Identify which cell holds the provided text, then report its [X, Y] central coordinate. 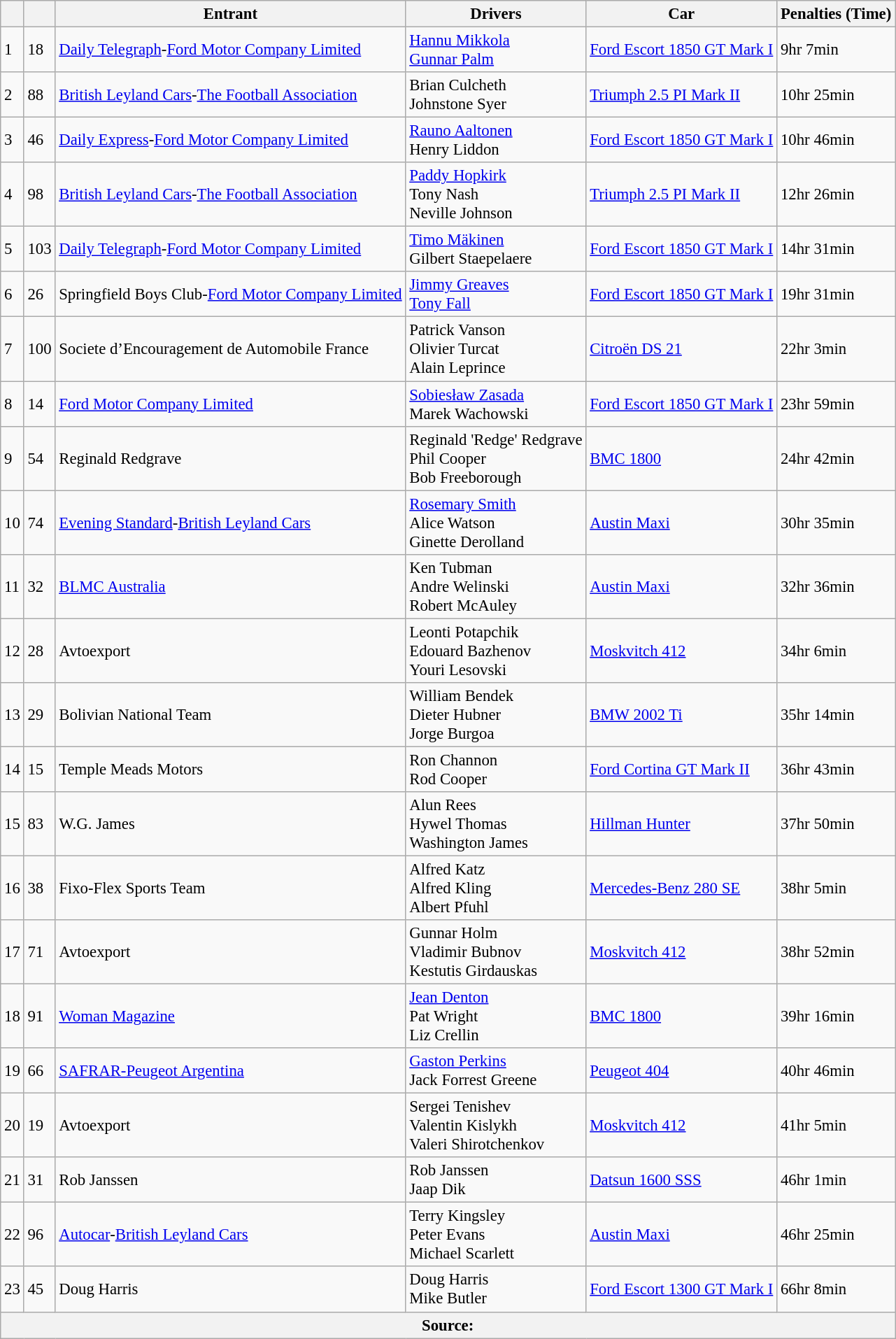
23 [13, 1290]
Doug Harris [231, 1290]
Hillman Hunter [681, 824]
41hr 5min [837, 1126]
10 [13, 523]
11 [13, 586]
Ron Channon Rod Cooper [496, 770]
Temple Meads Motors [231, 770]
26 [39, 294]
103 [39, 249]
Entrant [231, 14]
Rob Janssen [231, 1179]
9 [13, 458]
24hr 42min [837, 458]
Reginald 'Redge' Redgrave Phil Cooper Bob Freeborough [496, 458]
71 [39, 952]
45 [39, 1290]
88 [39, 95]
17 [13, 952]
Jimmy Greaves Tony Fall [496, 294]
21 [13, 1179]
28 [39, 651]
91 [39, 1016]
Penalties (Time) [837, 14]
16 [13, 888]
46hr 25min [837, 1235]
Ford Motor Company Limited [231, 404]
5 [13, 249]
46hr 1min [837, 1179]
66hr 8min [837, 1290]
Car [681, 14]
Bolivian National Team [231, 715]
Datsun 1600 SSS [681, 1179]
William Bendek Dieter Hubner Jorge Burgoa [496, 715]
30hr 35min [837, 523]
54 [39, 458]
29 [39, 715]
Brian Culcheth Johnstone Syer [496, 95]
46 [39, 140]
Source: [448, 1325]
Woman Magazine [231, 1016]
Drivers [496, 14]
Rosemary Smith Alice Watson Ginette Derolland [496, 523]
Springfield Boys Club-Ford Motor Company Limited [231, 294]
96 [39, 1235]
38 [39, 888]
Ford Cortina GT Mark II [681, 770]
Mercedes-Benz 280 SE [681, 888]
Gunnar Holm Vladimir Bubnov Kestutis Girdauskas [496, 952]
Fixo-Flex Sports Team [231, 888]
Sergei Tenishev Valentin Kislykh Valeri Shirotchenkov [496, 1126]
Ken Tubman Andre Welinski Robert McAuley [496, 586]
BMW 2002 Ti [681, 715]
Ford Escort 1300 GT Mark I [681, 1290]
19hr 31min [837, 294]
Daily Express-Ford Motor Company Limited [231, 140]
38hr 5min [837, 888]
12hr 26min [837, 194]
BLMC Australia [231, 586]
22hr 3min [837, 349]
Doug Harris Mike Butler [496, 1290]
6 [13, 294]
32hr 36min [837, 586]
Peugeot 404 [681, 1070]
1 [13, 50]
36hr 43min [837, 770]
34hr 6min [837, 651]
9hr 7min [837, 50]
Citroën DS 21 [681, 349]
20 [13, 1126]
31 [39, 1179]
13 [13, 715]
22 [13, 1235]
Patrick Vanson Olivier Turcat Alain Leprince [496, 349]
7 [13, 349]
35hr 14min [837, 715]
10hr 46min [837, 140]
Alfred Katz Alfred Kling Albert Pfuhl [496, 888]
2 [13, 95]
10hr 25min [837, 95]
23hr 59min [837, 404]
Rob Janssen Jaap Dik [496, 1179]
12 [13, 651]
14hr 31min [837, 249]
Timo Mäkinen Gilbert Staepelaere [496, 249]
Sobiesław Zasada Marek Wachowski [496, 404]
Paddy Hopkirk Tony Nash Neville Johnson [496, 194]
3 [13, 140]
66 [39, 1070]
40hr 46min [837, 1070]
98 [39, 194]
Jean Denton Pat Wright Liz Crellin [496, 1016]
W.G. James [231, 824]
4 [13, 194]
Terry Kingsley Peter Evans Michael Scarlett [496, 1235]
8 [13, 404]
32 [39, 586]
Autocar-British Leyland Cars [231, 1235]
100 [39, 349]
SAFRAR-Peugeot Argentina [231, 1070]
74 [39, 523]
Evening Standard-British Leyland Cars [231, 523]
Gaston Perkins Jack Forrest Greene [496, 1070]
37hr 50min [837, 824]
Reginald Redgrave [231, 458]
38hr 52min [837, 952]
Hannu Mikkola Gunnar Palm [496, 50]
Alun Rees Hywel Thomas Washington James [496, 824]
Societe d’Encouragement de Automobile France [231, 349]
Rauno Aaltonen Henry Liddon [496, 140]
Leonti Potapchik Edouard Bazhenov Youri Lesovski [496, 651]
83 [39, 824]
39hr 16min [837, 1016]
